Capture the cell that displays the provided text and extract its [X, Y] central coordinate. 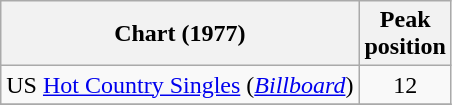
12 [405, 85]
Chart (1977) [180, 34]
US Hot Country Singles (Billboard) [180, 85]
Peakposition [405, 34]
